Pinpoint the cell where the given text exists, returning its (X, Y) midpoint coordinate. 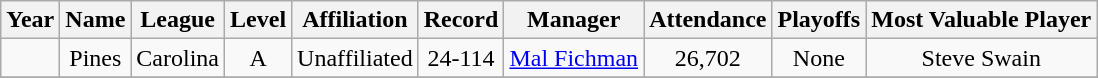
None (819, 58)
League (178, 20)
Playoffs (819, 20)
Level (258, 20)
Unaffiliated (356, 58)
24-114 (461, 58)
Steve Swain (982, 58)
Pines (96, 58)
Carolina (178, 58)
Name (96, 20)
Affiliation (356, 20)
Most Valuable Player (982, 20)
Manager (574, 20)
Attendance (708, 20)
26,702 (708, 58)
Mal Fichman (574, 58)
Record (461, 20)
A (258, 58)
Year (30, 20)
